Pinpoint the cell where the given text exists, returning its [X, Y] midpoint coordinate. 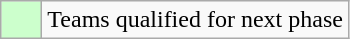
Teams qualified for next phase [196, 20]
